Pinpoint the cell where the given text exists, returning its [x, y] midpoint coordinate. 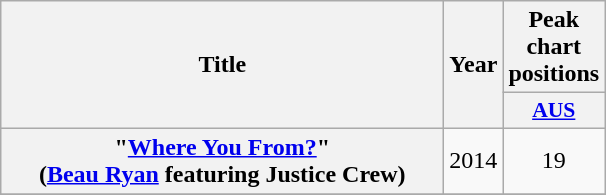
Year [474, 65]
AUS [554, 111]
Title [222, 65]
19 [554, 160]
2014 [474, 160]
"Where You From?"(Beau Ryan featuring Justice Crew) [222, 160]
Peak chart positions [554, 47]
